Provide the [X, Y] coordinate of the cell's center where the given text is located.  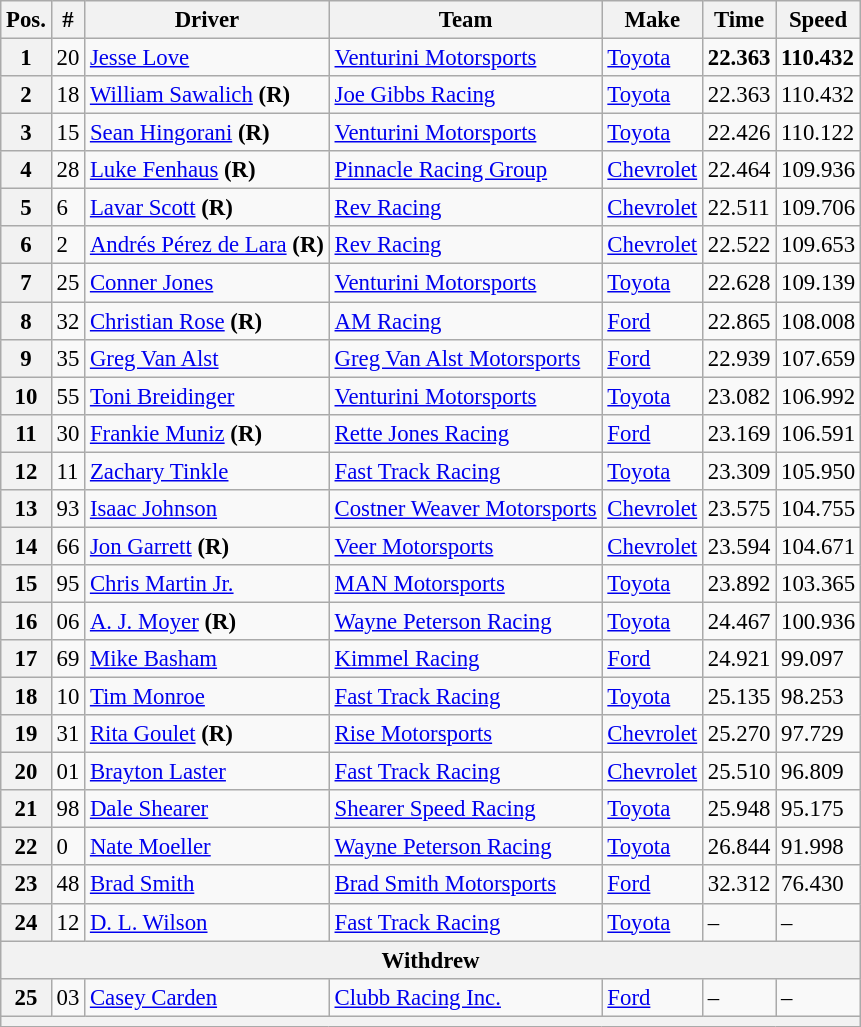
Greg Van Alst [208, 358]
19 [26, 734]
Make [652, 20]
103.365 [818, 584]
23.309 [738, 471]
97.729 [818, 734]
Jesse Love [208, 58]
109.653 [818, 245]
9 [26, 358]
Conner Jones [208, 283]
Brayton Laster [208, 772]
# [68, 20]
Driver [208, 20]
7 [26, 283]
Zachary Tinkle [208, 471]
25.270 [738, 734]
Speed [818, 20]
24 [26, 922]
16 [26, 621]
23.169 [738, 433]
22.865 [738, 321]
22 [26, 847]
Pinnacle Racing Group [466, 170]
Casey Carden [208, 997]
100.936 [818, 621]
110.122 [818, 133]
Jon Garrett (R) [208, 546]
107.659 [818, 358]
99.097 [818, 659]
Withdrew [431, 960]
03 [68, 997]
Toni Breidinger [208, 396]
69 [68, 659]
Mike Basham [208, 659]
Dale Shearer [208, 809]
76.430 [818, 885]
30 [68, 433]
Sean Hingorani (R) [208, 133]
98.253 [818, 697]
105.950 [818, 471]
24.467 [738, 621]
48 [68, 885]
21 [26, 809]
31 [68, 734]
109.706 [818, 208]
108.008 [818, 321]
Team [466, 20]
William Sawalich (R) [208, 95]
106.591 [818, 433]
23.892 [738, 584]
Brad Smith Motorsports [466, 885]
MAN Motorsports [466, 584]
5 [26, 208]
109.139 [818, 283]
32 [68, 321]
8 [26, 321]
Rise Motorsports [466, 734]
22.511 [738, 208]
17 [26, 659]
91.998 [818, 847]
Lavar Scott (R) [208, 208]
55 [68, 396]
A. J. Moyer (R) [208, 621]
01 [68, 772]
Veer Motorsports [466, 546]
22.426 [738, 133]
Luke Fenhaus (R) [208, 170]
Time [738, 20]
23.594 [738, 546]
Rette Jones Racing [466, 433]
Clubb Racing Inc. [466, 997]
1 [26, 58]
24.921 [738, 659]
96.809 [818, 772]
3 [26, 133]
26.844 [738, 847]
Rita Goulet (R) [208, 734]
Christian Rose (R) [208, 321]
66 [68, 546]
Greg Van Alst Motorsports [466, 358]
104.671 [818, 546]
23 [26, 885]
Nate Moeller [208, 847]
95.175 [818, 809]
Shearer Speed Racing [466, 809]
98 [68, 809]
22.628 [738, 283]
104.755 [818, 509]
D. L. Wilson [208, 922]
Chris Martin Jr. [208, 584]
25.510 [738, 772]
25.948 [738, 809]
14 [26, 546]
0 [68, 847]
Tim Monroe [208, 697]
AM Racing [466, 321]
35 [68, 358]
32.312 [738, 885]
4 [26, 170]
106.992 [818, 396]
Andrés Pérez de Lara (R) [208, 245]
06 [68, 621]
22.939 [738, 358]
22.522 [738, 245]
Pos. [26, 20]
Isaac Johnson [208, 509]
93 [68, 509]
25.135 [738, 697]
Costner Weaver Motorsports [466, 509]
95 [68, 584]
109.936 [818, 170]
Brad Smith [208, 885]
13 [26, 509]
Joe Gibbs Racing [466, 95]
Frankie Muniz (R) [208, 433]
Kimmel Racing [466, 659]
23.575 [738, 509]
28 [68, 170]
22.464 [738, 170]
23.082 [738, 396]
